Scan for the cell matching the given text and deliver its (X, Y) coordinate at center. 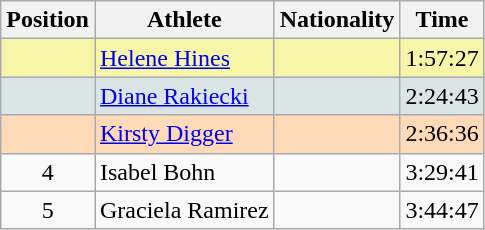
Nationality (337, 20)
Kirsty Digger (184, 134)
Time (442, 20)
Position (48, 20)
4 (48, 172)
2:24:43 (442, 96)
Athlete (184, 20)
Helene Hines (184, 58)
3:44:47 (442, 210)
Isabel Bohn (184, 172)
1:57:27 (442, 58)
3:29:41 (442, 172)
Graciela Ramirez (184, 210)
Diane Rakiecki (184, 96)
2:36:36 (442, 134)
5 (48, 210)
